Return (x, y) of the center of cell containing provided text 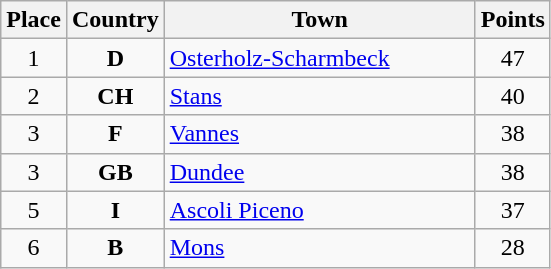
37 (512, 210)
Place (34, 20)
Osterholz-Scharmbeck (320, 58)
F (115, 134)
Ascoli Piceno (320, 210)
B (115, 248)
Dundee (320, 172)
Mons (320, 248)
Points (512, 20)
Town (320, 20)
I (115, 210)
Stans (320, 96)
GB (115, 172)
CH (115, 96)
28 (512, 248)
D (115, 58)
40 (512, 96)
2 (34, 96)
5 (34, 210)
1 (34, 58)
47 (512, 58)
6 (34, 248)
Vannes (320, 134)
Country (115, 20)
